Provide the (X, Y) coordinate of the cell's center where the given text is located.  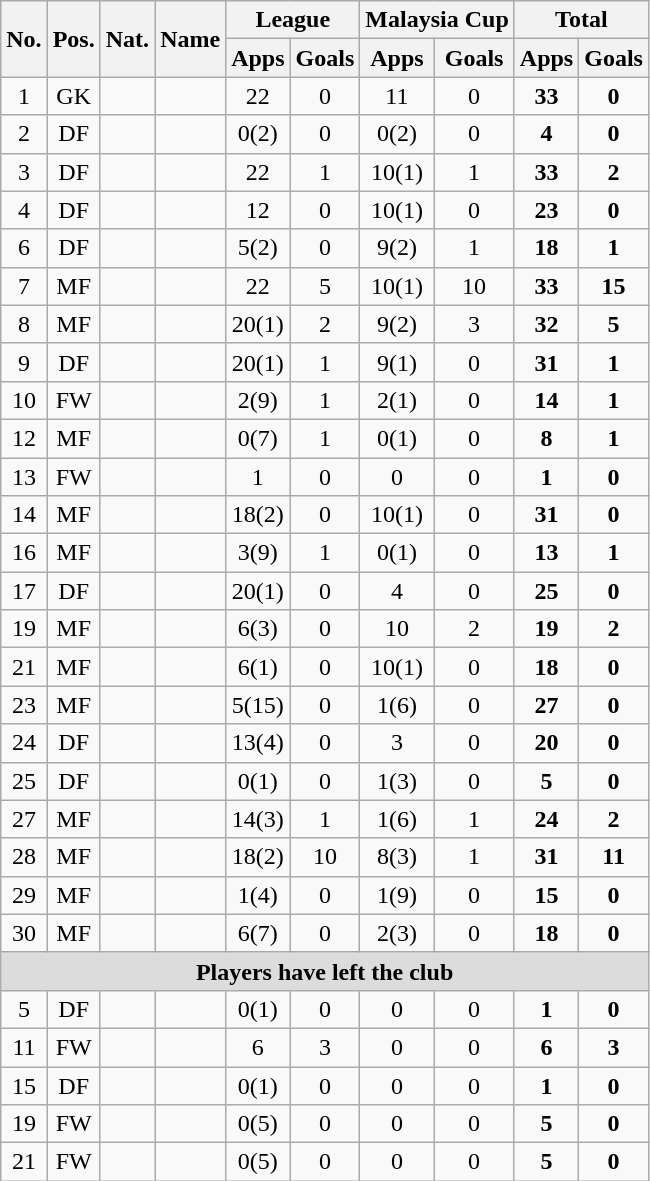
29 (24, 895)
13(4) (258, 743)
Total (581, 20)
6(1) (258, 667)
Players have left the club (325, 971)
No. (24, 39)
32 (546, 324)
30 (24, 933)
20 (546, 743)
League (293, 20)
5(15) (258, 705)
9 (24, 362)
14(3) (258, 819)
0(7) (258, 438)
16 (24, 553)
9(1) (397, 362)
5(2) (258, 248)
2(9) (258, 400)
2(3) (397, 933)
6(7) (258, 933)
2(1) (397, 400)
8(3) (397, 857)
GK (74, 96)
1(3) (397, 781)
7 (24, 286)
1(4) (258, 895)
6(3) (258, 629)
Name (190, 39)
1(9) (397, 895)
Malaysia Cup (437, 20)
Nat. (127, 39)
3(9) (258, 553)
17 (24, 591)
28 (24, 857)
Pos. (74, 39)
